Output the [X, Y] coordinate of the center of the cell containing the given text.  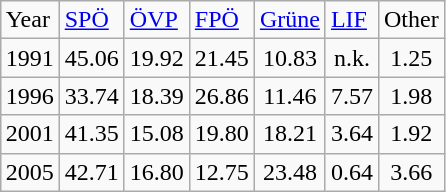
23.48 [290, 172]
ÖVP [156, 20]
0.64 [352, 172]
1.25 [411, 58]
Other [411, 20]
1.98 [411, 96]
42.71 [92, 172]
1.92 [411, 134]
18.21 [290, 134]
2005 [30, 172]
21.45 [222, 58]
33.74 [92, 96]
Year [30, 20]
2001 [30, 134]
41.35 [92, 134]
12.75 [222, 172]
LIF [352, 20]
3.64 [352, 134]
26.86 [222, 96]
FPÖ [222, 20]
SPÖ [92, 20]
15.08 [156, 134]
45.06 [92, 58]
19.80 [222, 134]
19.92 [156, 58]
1996 [30, 96]
7.57 [352, 96]
18.39 [156, 96]
Grüne [290, 20]
1991 [30, 58]
n.k. [352, 58]
11.46 [290, 96]
10.83 [290, 58]
16.80 [156, 172]
3.66 [411, 172]
